Identify which cell holds the provided text, then report its [x, y] central coordinate. 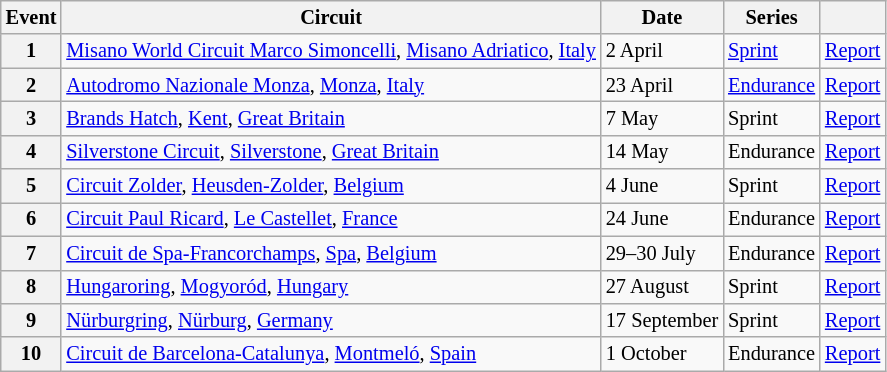
Circuit de Spa-Francorchamps, Spa, Belgium [330, 253]
10 [32, 354]
Event [32, 17]
Circuit Paul Ricard, Le Castellet, France [330, 219]
27 August [662, 287]
8 [32, 287]
Brands Hatch, Kent, Great Britain [330, 118]
7 [32, 253]
17 September [662, 320]
3 [32, 118]
1 October [662, 354]
6 [32, 219]
Misano World Circuit Marco Simoncelli, Misano Adriatico, Italy [330, 51]
Autodromo Nazionale Monza, Monza, Italy [330, 85]
29–30 July [662, 253]
Circuit de Barcelona-Catalunya, Montmeló, Spain [330, 354]
4 June [662, 186]
2 [32, 85]
23 April [662, 85]
Circuit [330, 17]
7 May [662, 118]
Circuit Zolder, Heusden-Zolder, Belgium [330, 186]
1 [32, 51]
Hungaroring, Mogyoród, Hungary [330, 287]
4 [32, 152]
Series [772, 17]
2 April [662, 51]
Silverstone Circuit, Silverstone, Great Britain [330, 152]
24 June [662, 219]
14 May [662, 152]
Nürburgring, Nürburg, Germany [330, 320]
9 [32, 320]
Date [662, 17]
5 [32, 186]
